Determine the (x, y) coordinate at the center of the cell enclosing the given text.  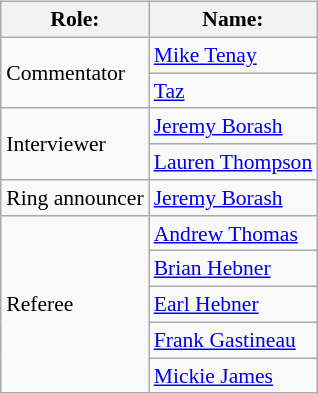
Lauren Thompson (234, 162)
Role: (74, 20)
Ring announcer (74, 198)
Taz (234, 91)
Brian Hebner (234, 269)
Earl Hebner (234, 305)
Name: (234, 20)
Interviewer (74, 144)
Andrew Thomas (234, 233)
Commentator (74, 72)
Mike Tenay (234, 55)
Mickie James (234, 376)
Frank Gastineau (234, 340)
Referee (74, 304)
